Output the [X, Y] coordinate of the center of the cell containing the given text.  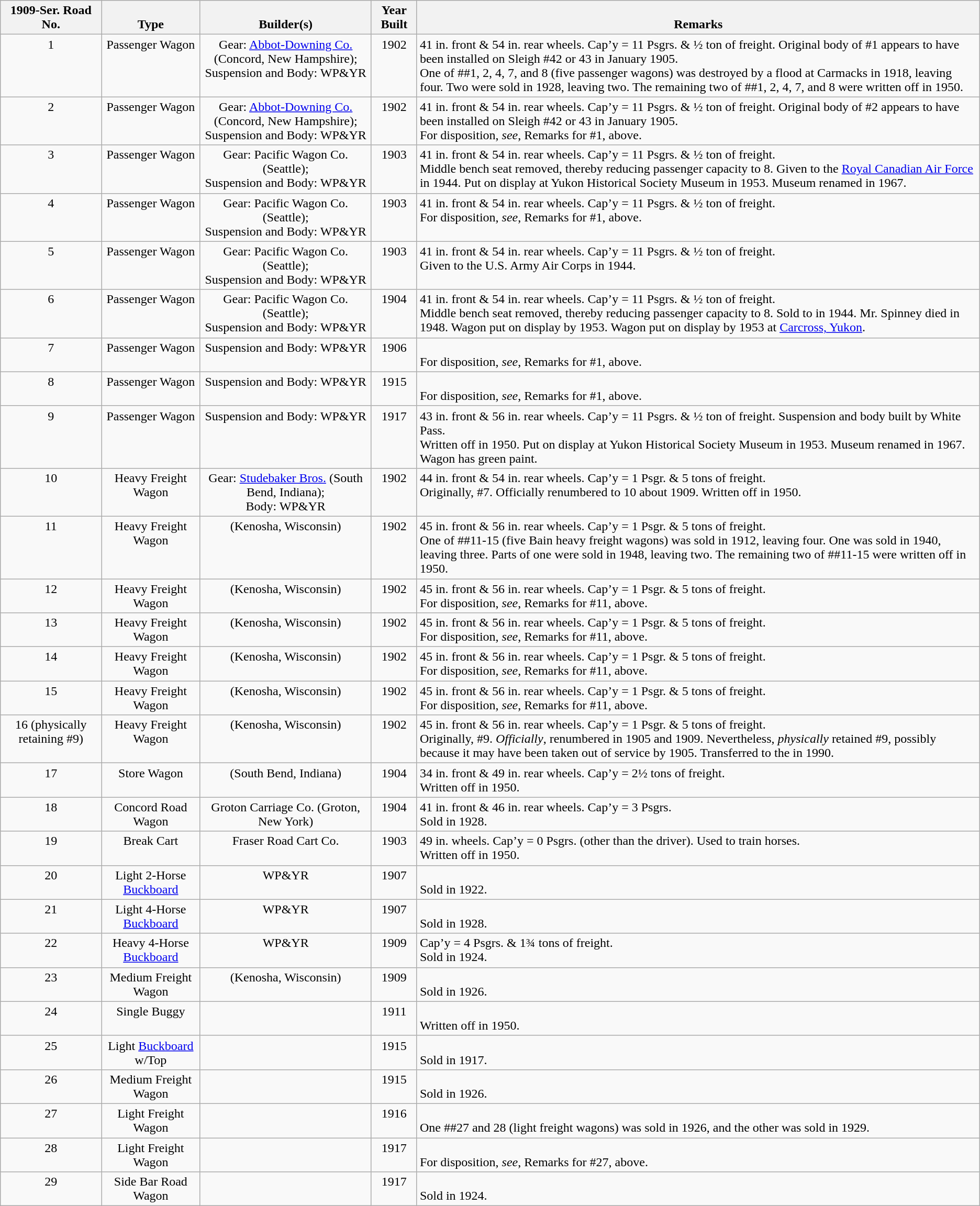
(South Bend, Indiana) [286, 780]
19 [51, 848]
6 [51, 314]
28 [51, 1155]
1909-Ser. Road No. [51, 18]
44 in. front & 54 in. rear wheels. Cap’y = 1 Psgr. & 5 tons of freight.Originally, #7. Officially renumbered to 10 about 1909. Written off in 1950. [698, 492]
11 [51, 548]
Concord Road Wagon [151, 814]
41 in. front & 46 in. rear wheels. Cap’y = 3 Psgrs.Sold in 1928. [698, 814]
22 [51, 951]
For disposition, see, Remarks for #27, above. [698, 1155]
24 [51, 1019]
12 [51, 596]
Store Wagon [151, 780]
Written off in 1950. [698, 1019]
Light 2-Horse Buckboard [151, 883]
34 in. front & 49 in. rear wheels. Cap’y = 2½ tons of freight.Written off in 1950. [698, 780]
Builder(s) [286, 18]
1906 [394, 355]
17 [51, 780]
25 [51, 1052]
3 [51, 169]
Side Bar Road Wagon [151, 1189]
14 [51, 664]
1911 [394, 1019]
Sold in 1928. [698, 916]
One ##27 and 28 (light freight wagons) was sold in 1926, and the other was sold in 1929. [698, 1120]
13 [51, 630]
Remarks [698, 18]
Heavy 4-Horse Buckboard [151, 951]
Groton Carriage Co. (Groton, New York) [286, 814]
Sold in 1917. [698, 1052]
41 in. front & 54 in. rear wheels. Cap’y = 11 Psgrs. & ½ ton of freight.For disposition, see, Remarks for #1, above. [698, 217]
Sold in 1922. [698, 883]
4 [51, 217]
2 [51, 121]
7 [51, 355]
Light 4-Horse Buckboard [151, 916]
26 [51, 1087]
8 [51, 388]
9 [51, 437]
Sold in 1924. [698, 1189]
Break Cart [151, 848]
Cap’y = 4 Psgrs. & 1¾ tons of freight.Sold in 1924. [698, 951]
16 (physically retaining #9) [51, 739]
1 [51, 66]
27 [51, 1120]
21 [51, 916]
23 [51, 984]
18 [51, 814]
49 in. wheels. Cap’y = 0 Psgrs. (other than the driver). Used to train horses.Written off in 1950. [698, 848]
5 [51, 265]
10 [51, 492]
Year Built [394, 18]
15 [51, 698]
Single Buggy [151, 1019]
20 [51, 883]
Fraser Road Cart Co. [286, 848]
Type [151, 18]
29 [51, 1189]
Gear: Studebaker Bros. (South Bend, Indiana);Body: WP&YR [286, 492]
41 in. front & 54 in. rear wheels. Cap’y = 11 Psgrs. & ½ ton of freight.Given to the U.S. Army Air Corps in 1944. [698, 265]
Light Buckboard w/Top [151, 1052]
1916 [394, 1120]
